From the cell containing the given text, extract its center point as (x, y) coordinate. 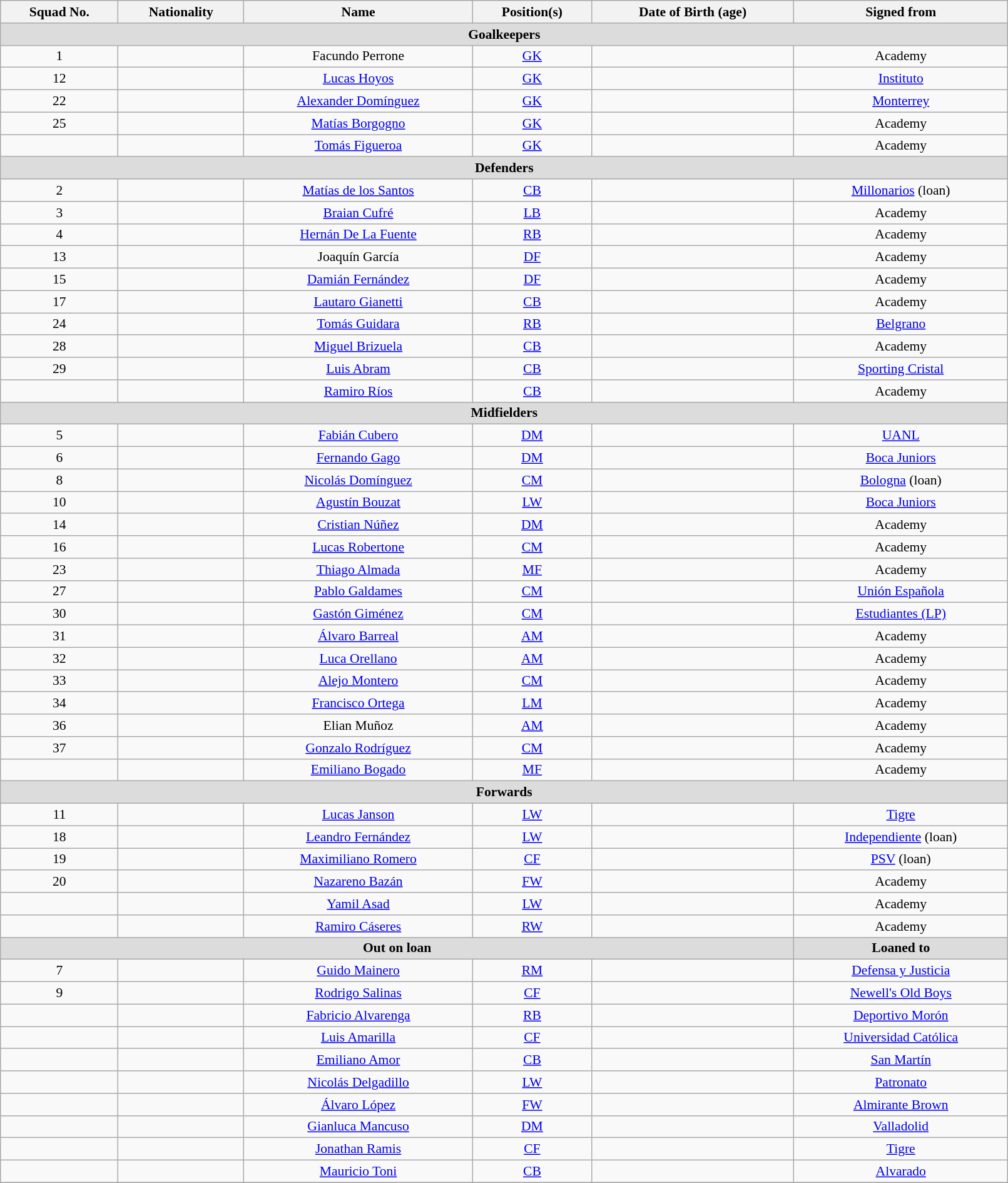
Rodrigo Salinas (359, 993)
Universidad Católica (901, 1038)
Tomás Guidara (359, 324)
32 (59, 658)
Forwards (504, 792)
Thiago Almada (359, 570)
Fernando Gago (359, 458)
PSV (loan) (901, 859)
Emiliano Amor (359, 1060)
Date of Birth (age) (693, 12)
5 (59, 436)
Nicolás Domínguez (359, 480)
Monterrey (901, 101)
22 (59, 101)
Yamil Asad (359, 904)
36 (59, 725)
Deportivo Morón (901, 1015)
Fabricio Alvarenga (359, 1015)
6 (59, 458)
Cristian Núñez (359, 525)
4 (59, 235)
7 (59, 971)
Signed from (901, 12)
Damián Fernández (359, 280)
RW (532, 926)
Nationality (181, 12)
18 (59, 837)
Loaned to (901, 948)
24 (59, 324)
Defensa y Justicia (901, 971)
12 (59, 79)
10 (59, 503)
Álvaro Barreal (359, 637)
Nazareno Bazán (359, 882)
Defenders (504, 168)
Independiente (loan) (901, 837)
3 (59, 213)
Fabián Cubero (359, 436)
Belgrano (901, 324)
Instituto (901, 79)
Mauricio Toni (359, 1172)
23 (59, 570)
Luis Abram (359, 369)
LB (532, 213)
25 (59, 123)
Almirante Brown (901, 1105)
13 (59, 257)
LM (532, 704)
1 (59, 56)
Midfielders (504, 413)
Lucas Hoyos (359, 79)
Agustín Bouzat (359, 503)
9 (59, 993)
Gonzalo Rodríguez (359, 748)
Patronato (901, 1082)
Matías Borgogno (359, 123)
Ramiro Ríos (359, 391)
Pablo Galdames (359, 591)
Alvarado (901, 1172)
28 (59, 347)
Goalkeepers (504, 34)
Leandro Fernández (359, 837)
Sporting Cristal (901, 369)
Gianluca Mancuso (359, 1127)
Estudiantes (LP) (901, 614)
Lucas Robertone (359, 547)
Matías de los Santos (359, 190)
Millonarios (loan) (901, 190)
27 (59, 591)
31 (59, 637)
14 (59, 525)
Position(s) (532, 12)
11 (59, 815)
19 (59, 859)
Luis Amarilla (359, 1038)
Squad No. (59, 12)
Alexander Domínguez (359, 101)
16 (59, 547)
Elian Muñoz (359, 725)
UANL (901, 436)
Emiliano Bogado (359, 770)
Luca Orellano (359, 658)
Newell's Old Boys (901, 993)
37 (59, 748)
Álvaro López (359, 1105)
Valladolid (901, 1127)
Ramiro Cáseres (359, 926)
17 (59, 302)
30 (59, 614)
Jonathan Ramis (359, 1149)
33 (59, 681)
Bologna (loan) (901, 480)
Name (359, 12)
Out on loan (397, 948)
2 (59, 190)
Joaquín García (359, 257)
Unión Española (901, 591)
Nicolás Delgadillo (359, 1082)
Hernán De La Fuente (359, 235)
San Martín (901, 1060)
Francisco Ortega (359, 704)
15 (59, 280)
RM (532, 971)
Lucas Janson (359, 815)
Facundo Perrone (359, 56)
Lautaro Gianetti (359, 302)
Alejo Montero (359, 681)
20 (59, 882)
Maximiliano Romero (359, 859)
Guido Mainero (359, 971)
Miguel Brizuela (359, 347)
Braian Cufré (359, 213)
Gastón Giménez (359, 614)
29 (59, 369)
Tomás Figueroa (359, 146)
8 (59, 480)
34 (59, 704)
